From the cell containing the given text, extract its center point as (x, y) coordinate. 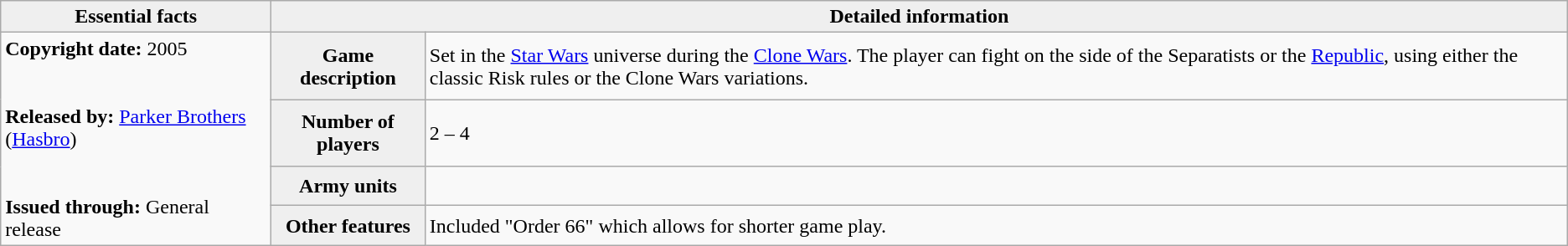
Army units (348, 186)
Included "Order 66" which allows for shorter game play. (996, 226)
2 – 4 (996, 133)
Essential facts (136, 17)
Other features (348, 226)
Number of players (348, 133)
Game description (348, 66)
Copyright date: 2005 Released by: Parker Brothers (Hasbro) Issued through: General release (136, 139)
Detailed information (920, 17)
